For the text-containing cell, return its midpoint in (X, Y) coordinate format. 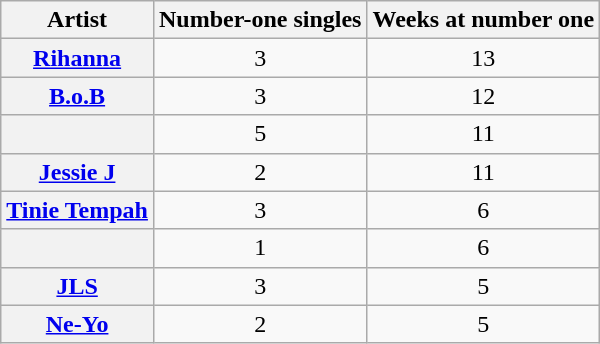
Ne-Yo (78, 324)
Artist (78, 20)
Rihanna (78, 58)
13 (484, 58)
B.o.B (78, 96)
Tinie Tempah (78, 210)
Number-one singles (260, 20)
Jessie J (78, 172)
1 (260, 248)
JLS (78, 286)
12 (484, 96)
Weeks at number one (484, 20)
